For the text-containing cell, return its midpoint in (X, Y) coordinate format. 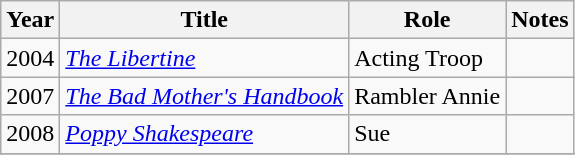
Rambler Annie (428, 96)
Acting Troop (428, 58)
2008 (30, 134)
Title (204, 20)
The Libertine (204, 58)
Role (428, 20)
Poppy Shakespeare (204, 134)
The Bad Mother's Handbook (204, 96)
Year (30, 20)
Sue (428, 134)
2004 (30, 58)
Notes (540, 20)
2007 (30, 96)
